From the cell containing the given text, extract its center point as (X, Y) coordinate. 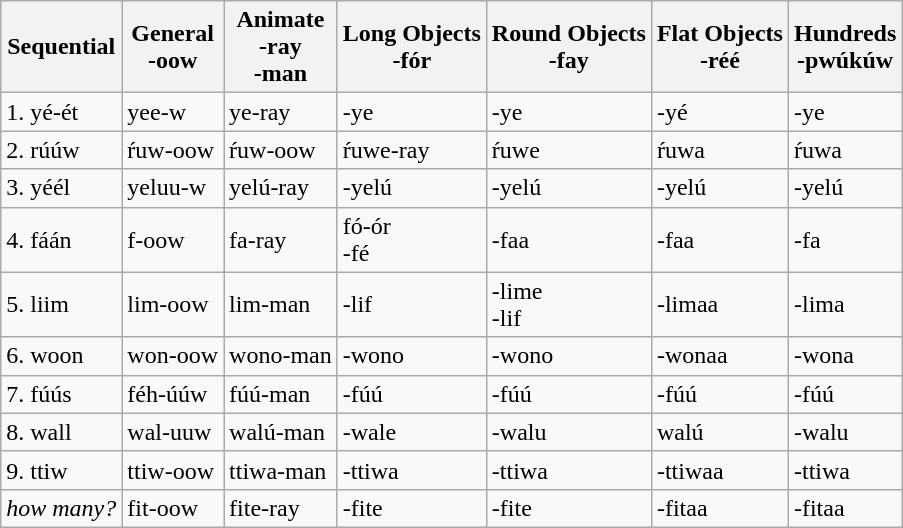
ye-ray (281, 112)
Hundreds-pwúkúw (844, 47)
féh-úúw (173, 394)
1. yé-ét (62, 112)
7. fúús (62, 394)
wono-man (281, 356)
6. woon (62, 356)
-yé (720, 112)
9. ttiw (62, 470)
yelú-ray (281, 188)
Round Objects-fay (568, 47)
fó-ór-fé (412, 240)
Sequential (62, 47)
fit-oow (173, 508)
-limaa (720, 304)
fite-ray (281, 508)
walú (720, 432)
fúú-man (281, 394)
-wonaa (720, 356)
2. rúúw (62, 150)
fa-ray (281, 240)
Long Objects-fór (412, 47)
wal-uuw (173, 432)
lim-oow (173, 304)
ŕuwe-ray (412, 150)
-lif (412, 304)
f-oow (173, 240)
yeluu-w (173, 188)
ttiw-oow (173, 470)
5. liim (62, 304)
ŕuwe (568, 150)
how many? (62, 508)
Animate-ray-man (281, 47)
-ttiwaa (720, 470)
walú-man (281, 432)
lim-man (281, 304)
-wale (412, 432)
-lima (844, 304)
-wona (844, 356)
-lime-lif (568, 304)
3. yéél (62, 188)
-fa (844, 240)
4. fáán (62, 240)
won-oow (173, 356)
General-oow (173, 47)
8. wall (62, 432)
ttiwa-man (281, 470)
yee-w (173, 112)
Flat Objects-réé (720, 47)
